Scan for the cell matching the given text and deliver its (x, y) coordinate at center. 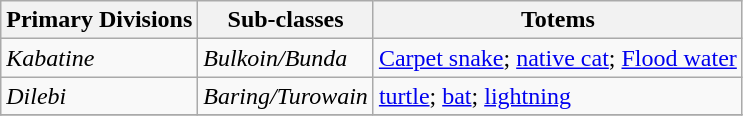
Primary Divisions (100, 20)
Sub-classes (286, 20)
Totems (558, 20)
Kabatine (100, 58)
Carpet snake; native cat; Flood water (558, 58)
turtle; bat; lightning (558, 96)
Dilebi (100, 96)
Bulkoin/Bunda (286, 58)
Baring/Turowain (286, 96)
